Search for the cell housing the specified text and yield its [x, y] center coordinate. 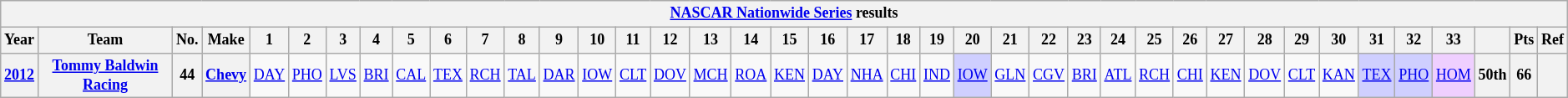
2 [307, 40]
CAL [411, 75]
50th [1493, 75]
Make [226, 40]
ROA [751, 75]
ATL [1118, 75]
25 [1155, 40]
8 [522, 40]
10 [598, 40]
3 [342, 40]
24 [1118, 40]
NASCAR Nationwide Series results [784, 13]
27 [1226, 40]
12 [670, 40]
TAL [522, 75]
11 [633, 40]
LVS [342, 75]
16 [827, 40]
KAN [1339, 75]
14 [751, 40]
DAR [559, 75]
NHA [867, 75]
23 [1084, 40]
IND [937, 75]
26 [1190, 40]
MCH [711, 75]
28 [1265, 40]
6 [448, 40]
19 [937, 40]
9 [559, 40]
44 [187, 75]
13 [711, 40]
Ref [1553, 40]
31 [1377, 40]
1 [269, 40]
22 [1049, 40]
Pts [1525, 40]
No. [187, 40]
30 [1339, 40]
15 [790, 40]
29 [1301, 40]
2012 [20, 75]
17 [867, 40]
4 [376, 40]
Team [105, 40]
20 [972, 40]
Year [20, 40]
5 [411, 40]
7 [485, 40]
CGV [1049, 75]
21 [1010, 40]
HOM [1454, 75]
18 [903, 40]
Tommy Baldwin Racing [105, 75]
Chevy [226, 75]
GLN [1010, 75]
32 [1414, 40]
33 [1454, 40]
66 [1525, 75]
